Output the (X, Y) coordinate of the center of the cell containing the given text.  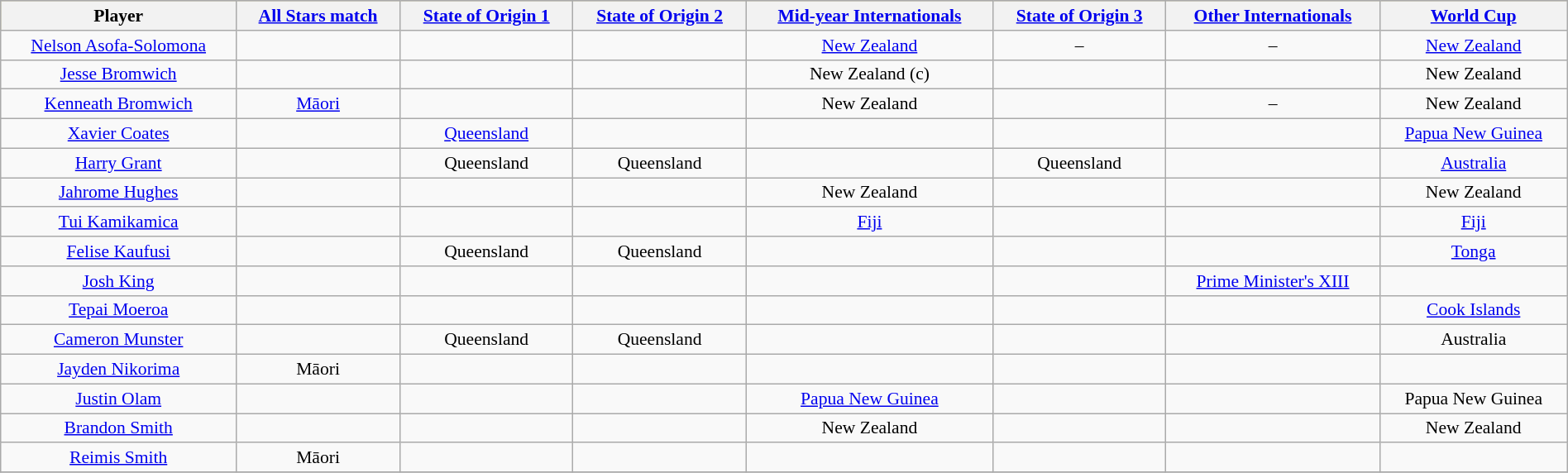
Nelson Asofa-Solomona (119, 45)
Mid-year Internationals (869, 16)
Jesse Bromwich (119, 74)
Xavier Coates (119, 134)
Reimis Smith (119, 458)
Harry Grant (119, 163)
Josh King (119, 281)
Cook Islands (1474, 310)
State of Origin 2 (660, 16)
Other Internationals (1273, 16)
State of Origin 3 (1080, 16)
Player (119, 16)
World Cup (1474, 16)
Tepai Moeroa (119, 310)
Jayden Nikorima (119, 370)
Justin Olam (119, 399)
Felise Kaufusi (119, 251)
Cameron Munster (119, 340)
Prime Minister's XIII (1273, 281)
Brandon Smith (119, 428)
New Zealand (c) (869, 74)
Tonga (1474, 251)
All Stars match (318, 16)
Jahrome Hughes (119, 193)
State of Origin 1 (486, 16)
Kenneath Bromwich (119, 104)
Tui Kamikamica (119, 222)
